Search for the cell housing the specified text and yield its (x, y) center coordinate. 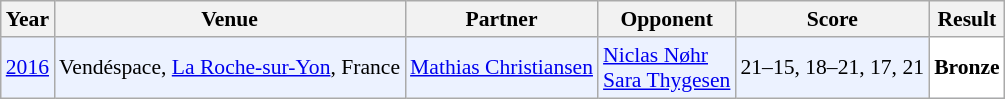
Venue (230, 19)
Opponent (666, 19)
21–15, 18–21, 17, 21 (832, 68)
Year (28, 19)
Mathias Christiansen (502, 68)
2016 (28, 68)
Niclas Nøhr Sara Thygesen (666, 68)
Score (832, 19)
Partner (502, 19)
Bronze (967, 68)
Result (967, 19)
Vendéspace, La Roche-sur-Yon, France (230, 68)
